For the text-containing cell, return its midpoint in (x, y) coordinate format. 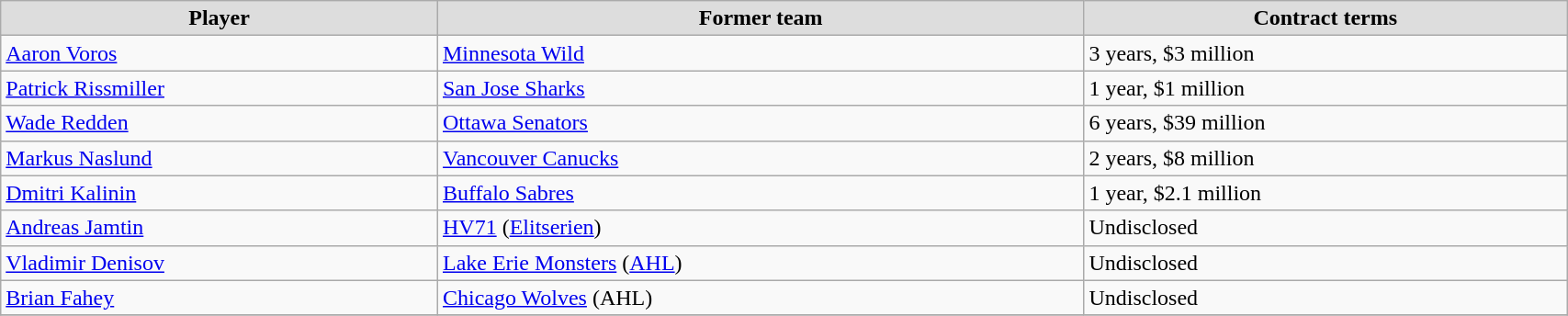
Minnesota Wild (761, 53)
3 years, $3 million (1325, 53)
Patrick Rissmiller (220, 88)
1 year, $1 million (1325, 88)
Vladimir Denisov (220, 263)
Dmitri Kalinin (220, 193)
Lake Erie Monsters (AHL) (761, 263)
6 years, $39 million (1325, 123)
Player (220, 18)
Ottawa Senators (761, 123)
Andreas Jamtin (220, 228)
Markus Naslund (220, 158)
San Jose Sharks (761, 88)
Vancouver Canucks (761, 158)
1 year, $2.1 million (1325, 193)
Brian Fahey (220, 298)
Contract terms (1325, 18)
HV71 (Elitserien) (761, 228)
Chicago Wolves (AHL) (761, 298)
2 years, $8 million (1325, 158)
Aaron Voros (220, 53)
Former team (761, 18)
Buffalo Sabres (761, 193)
Wade Redden (220, 123)
